Capture the cell that displays the provided text and extract its (x, y) central coordinate. 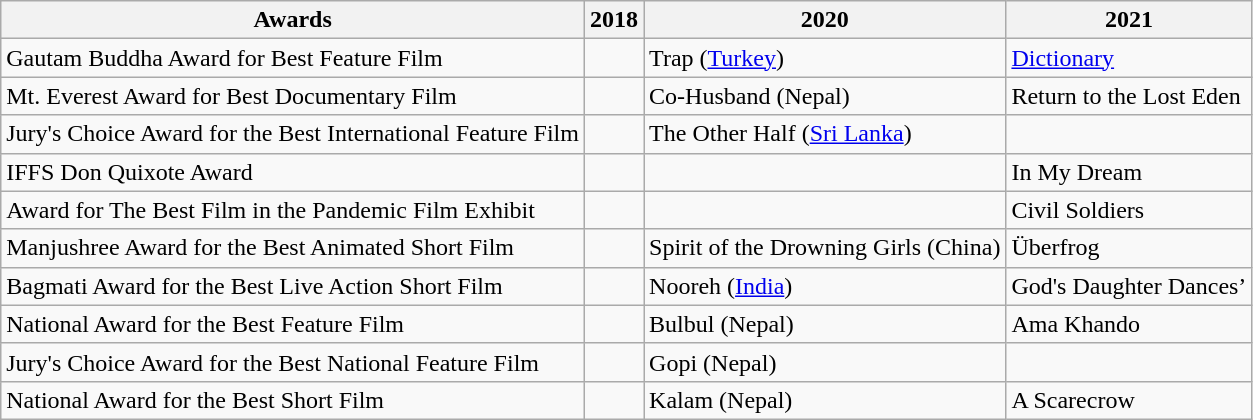
National Award for the Best Short Film (293, 400)
Awards (293, 20)
Nooreh (India) (825, 286)
Civil Soldiers (1129, 210)
The Other Half (Sri Lanka) (825, 134)
A Scarecrow (1129, 400)
2021 (1129, 20)
Co-Husband (Nepal) (825, 96)
Bulbul (Nepal) (825, 324)
Jury's Choice Award for the Best International Feature Film (293, 134)
Kalam (Nepal) (825, 400)
Jury's Choice Award for the Best National Feature Film (293, 362)
Dictionary (1129, 58)
In My Dream (1129, 172)
God's Daughter Dances’ (1129, 286)
Spirit of the Drowning Girls (China) (825, 248)
Return to the Lost Eden (1129, 96)
Gautam Buddha Award for Best Feature Film (293, 58)
Award for The Best Film in the Pandemic Film Exhibit (293, 210)
IFFS Don Quixote Award (293, 172)
National Award for the Best Feature Film (293, 324)
Ama Khando (1129, 324)
2018 (614, 20)
Überfrog (1129, 248)
Bagmati Award for the Best Live Action Short Film (293, 286)
2020 (825, 20)
Trap (Turkey) (825, 58)
Manjushree Award for the Best Animated Short Film (293, 248)
Gopi (Nepal) (825, 362)
Mt. Everest Award for Best Documentary Film (293, 96)
